Provide the [x, y] coordinate of the cell's center where the given text is located.  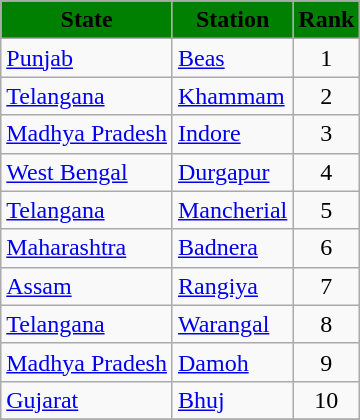
10 [326, 400]
1 [326, 58]
Station [232, 20]
Warangal [232, 324]
Damoh [232, 362]
6 [326, 248]
5 [326, 210]
8 [326, 324]
9 [326, 362]
Bhuj [232, 400]
7 [326, 286]
Khammam [232, 96]
State [87, 20]
Durgapur [232, 172]
Maharashtra [87, 248]
Indore [232, 134]
Gujarat [87, 400]
Assam [87, 286]
West Bengal [87, 172]
Mancherial [232, 210]
Beas [232, 58]
Rangiya [232, 286]
4 [326, 172]
2 [326, 96]
Badnera [232, 248]
Punjab [87, 58]
Rank [326, 20]
3 [326, 134]
